From the cell containing the given text, extract its center point as [X, Y] coordinate. 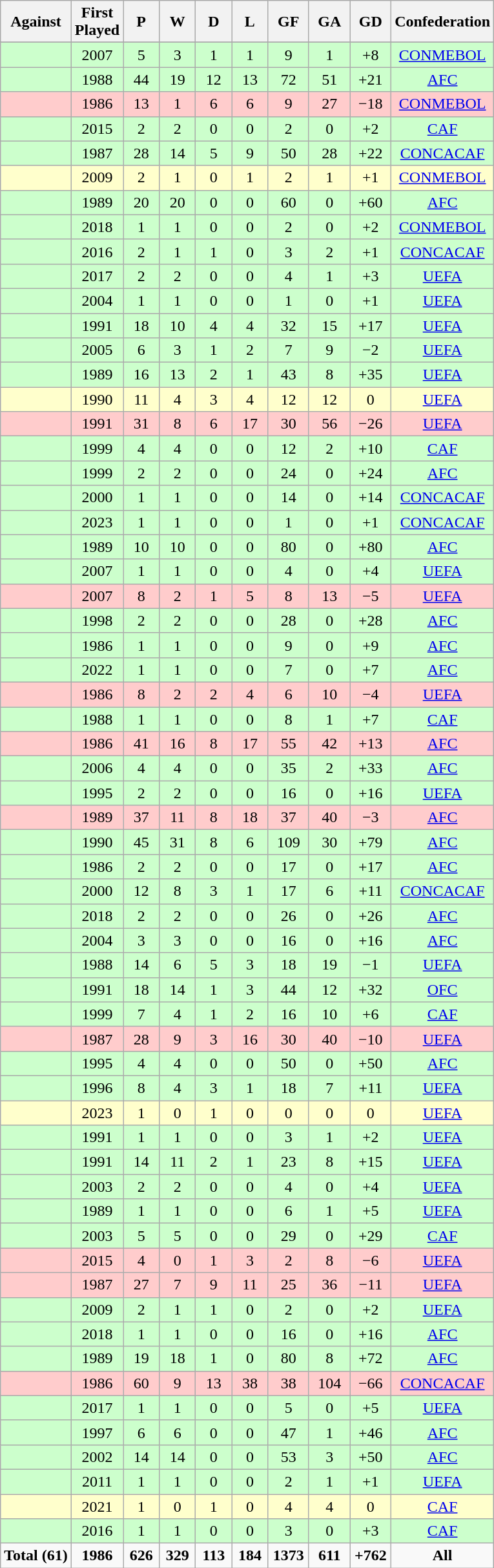
+80 [371, 547]
L [250, 22]
First Played [97, 22]
26 [289, 916]
All [443, 1556]
+35 [371, 375]
626 [141, 1556]
GF [289, 22]
+46 [371, 1432]
−26 [371, 424]
Against [36, 22]
2011 [97, 1481]
2021 [97, 1507]
1996 [97, 1088]
W [178, 22]
184 [250, 1556]
+29 [371, 1236]
+72 [371, 1359]
−11 [371, 1285]
−18 [371, 104]
24 [289, 473]
+8 [371, 55]
104 [329, 1383]
+13 [371, 744]
OFC [443, 990]
1998 [97, 620]
36 [329, 1285]
25 [289, 1285]
+26 [371, 916]
Confederation [443, 22]
2006 [97, 768]
53 [289, 1457]
45 [141, 842]
15 [329, 325]
+32 [371, 990]
1373 [289, 1556]
32 [289, 325]
35 [289, 768]
113 [214, 1556]
+60 [371, 202]
29 [289, 1236]
+79 [371, 842]
P [141, 22]
−4 [371, 694]
−2 [371, 350]
+33 [371, 768]
D [214, 22]
2022 [97, 670]
42 [329, 744]
109 [289, 842]
+24 [371, 473]
+21 [371, 79]
43 [289, 375]
+28 [371, 620]
−5 [371, 596]
2002 [97, 1457]
+10 [371, 449]
41 [141, 744]
47 [289, 1432]
+6 [371, 1014]
611 [329, 1556]
55 [289, 744]
+22 [371, 153]
51 [329, 79]
23 [289, 1162]
−6 [371, 1260]
329 [178, 1556]
+762 [371, 1556]
56 [329, 424]
GD [371, 22]
GA [329, 22]
1997 [97, 1432]
−66 [371, 1383]
−3 [371, 818]
72 [289, 79]
+9 [371, 645]
−1 [371, 965]
Total (61) [36, 1556]
+15 [371, 1162]
2005 [97, 350]
−10 [371, 1039]
+14 [371, 498]
